Search for the cell housing the specified text and yield its [X, Y] center coordinate. 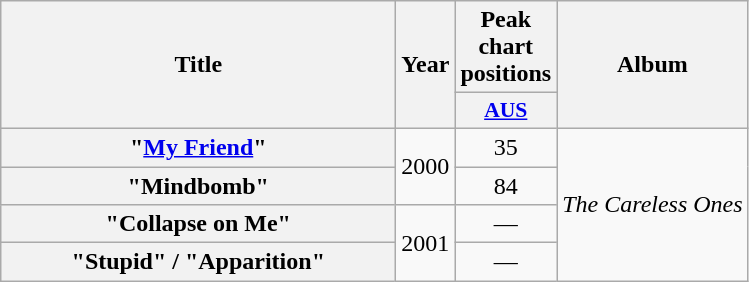
Title [198, 65]
The Careless Ones [653, 204]
"Stupid" / "Apparition" [198, 262]
2000 [426, 166]
Album [653, 65]
84 [506, 185]
Year [426, 65]
AUS [506, 111]
"Mindbomb" [198, 185]
"Collapse on Me" [198, 224]
2001 [426, 243]
Peak chart positions [506, 47]
35 [506, 147]
"My Friend" [198, 147]
